Capture the cell that displays the provided text and extract its (x, y) central coordinate. 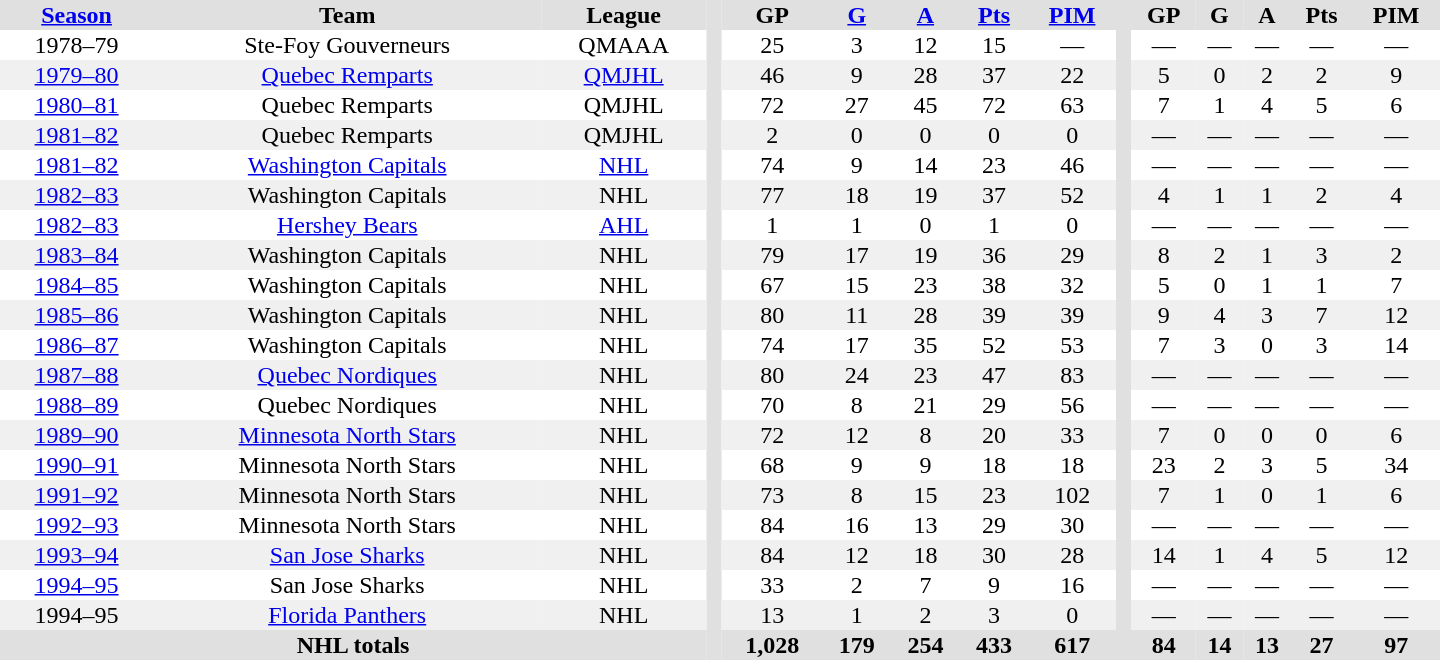
1991–92 (76, 495)
21 (926, 405)
32 (1072, 285)
53 (1072, 345)
254 (926, 645)
1,028 (772, 645)
34 (1396, 465)
1980–81 (76, 105)
433 (994, 645)
83 (1072, 375)
AHL (624, 225)
77 (772, 195)
36 (994, 255)
68 (772, 465)
1984–85 (76, 285)
22 (1072, 75)
1989–90 (76, 435)
179 (856, 645)
47 (994, 375)
45 (926, 105)
79 (772, 255)
Ste-Foy Gouverneurs (347, 45)
League (624, 15)
63 (1072, 105)
1990–91 (76, 465)
70 (772, 405)
1979–80 (76, 75)
38 (994, 285)
Florida Panthers (347, 615)
67 (772, 285)
Team (347, 15)
25 (772, 45)
11 (856, 315)
56 (1072, 405)
102 (1072, 495)
QMAAA (624, 45)
1978–79 (76, 45)
1985–86 (76, 315)
20 (994, 435)
24 (856, 375)
35 (926, 345)
1988–89 (76, 405)
1993–94 (76, 555)
617 (1072, 645)
73 (772, 495)
1987–88 (76, 375)
1992–93 (76, 525)
Hershey Bears (347, 225)
97 (1396, 645)
NHL totals (353, 645)
Season (76, 15)
1983–84 (76, 255)
1986–87 (76, 345)
